Identify which cell holds the provided text, then report its [X, Y] central coordinate. 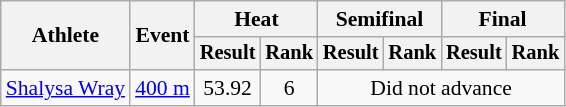
53.92 [228, 88]
Final [502, 19]
Event [162, 36]
Athlete [66, 36]
Heat [256, 19]
400 m [162, 88]
Did not advance [441, 88]
Shalysa Wray [66, 88]
6 [289, 88]
Semifinal [380, 19]
